Output the [x, y] coordinate of the center of the cell containing the given text.  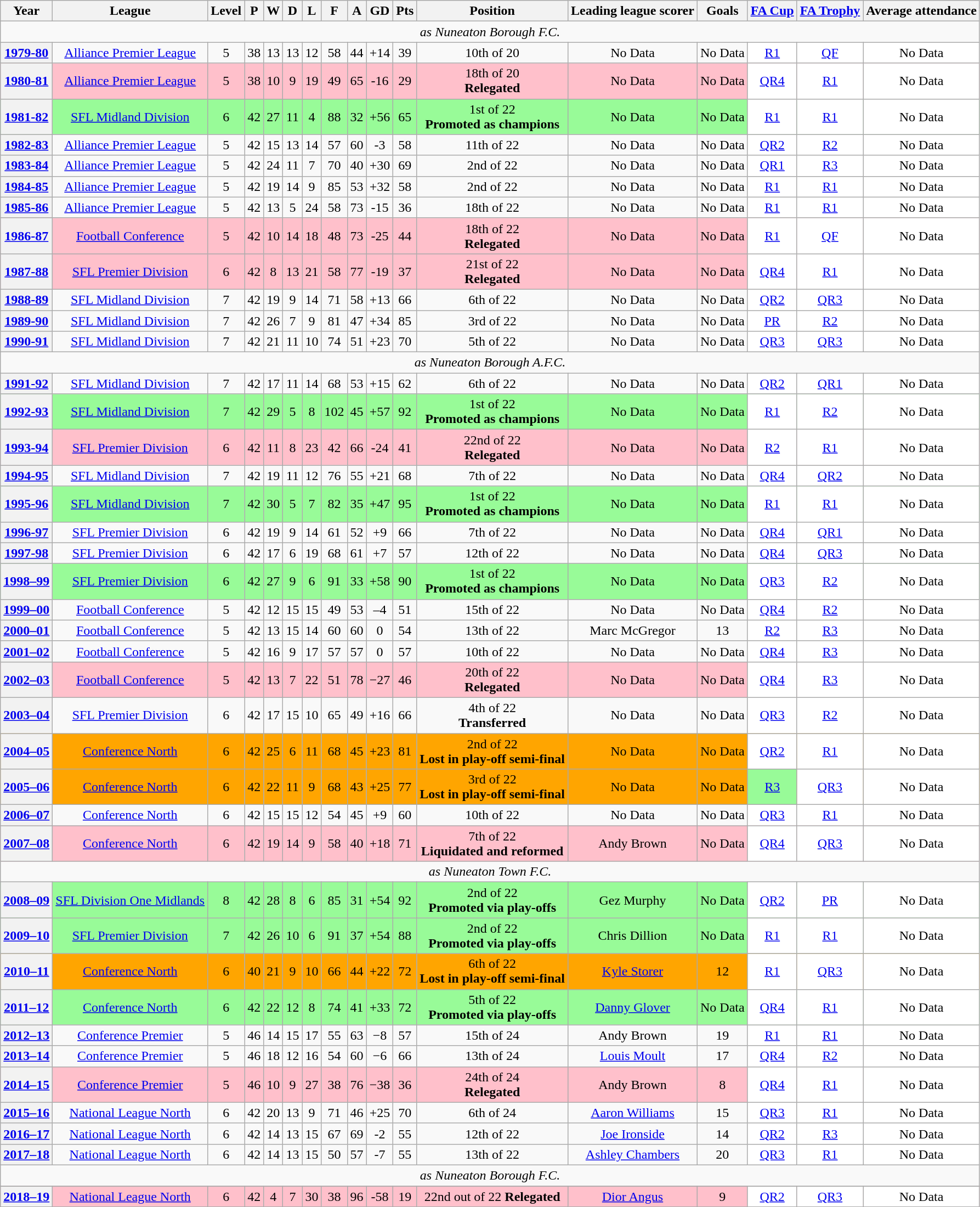
67 [335, 1133]
Kyle Storer [633, 971]
L [311, 11]
+56 [379, 116]
20th of 22 Relegated [492, 679]
2004–05 [26, 751]
48 [335, 236]
62 [405, 383]
95 [405, 504]
as Nuneaton Borough A.F.C. [490, 363]
2006–07 [26, 815]
+13 [379, 300]
−38 [379, 1084]
+21 [379, 476]
Joe Ironside [633, 1133]
31 [356, 900]
+18 [379, 844]
22nd of 22Relegated [492, 448]
League [131, 11]
1985-86 [26, 207]
W [273, 11]
21st of 22Relegated [492, 271]
2000–01 [26, 630]
1995-96 [26, 504]
Danny Glover [633, 1007]
Average attendance [921, 11]
Gez Murphy [633, 900]
43 [356, 787]
+34 [379, 321]
Leading league scorer [633, 11]
FA Trophy [830, 11]
2018–19 [26, 1197]
13th of 24 [492, 1056]
+58 [379, 582]
22nd out of 22 Relegated [492, 1197]
+16 [379, 715]
Pts [405, 11]
15th of 24 [492, 1035]
-24 [379, 448]
78 [356, 679]
F [335, 11]
1989-90 [26, 321]
2001–02 [26, 651]
4th of 22Transferred [492, 715]
7th of 22Liquidated and reformed [492, 844]
2008–09 [26, 900]
A [356, 11]
1988-89 [26, 300]
1997-98 [26, 553]
102 [335, 411]
as Nuneaton Town F.C. [490, 872]
6th of 22Lost in play-off semi-final [492, 971]
GD [379, 11]
Louis Moult [633, 1056]
2nd of 22Lost in play-off semi-final [492, 751]
-2 [379, 1133]
25 [273, 751]
82 [335, 504]
52 [356, 532]
18th of 20Relegated [492, 81]
5th of 22 [492, 342]
2016–17 [26, 1133]
35 [356, 504]
SFL Division One Midlands [131, 900]
+14 [379, 53]
2010–11 [26, 971]
23 [311, 448]
63 [356, 1035]
47 [356, 321]
1979-80 [26, 53]
1980-81 [26, 81]
Position [492, 11]
-15 [379, 207]
2017–18 [26, 1154]
−27 [379, 679]
−6 [379, 1056]
33 [356, 582]
−8 [379, 1035]
1981-82 [26, 116]
Aaron Williams [633, 1113]
1983-84 [26, 166]
6th of 24 [492, 1113]
+30 [379, 166]
+32 [379, 187]
+33 [379, 1007]
1986-87 [26, 236]
Year [26, 11]
96 [356, 1197]
+22 [379, 971]
Dior Angus [633, 1197]
FA Cup [772, 11]
11th of 22 [492, 145]
-25 [379, 236]
Level [226, 11]
2014–15 [26, 1084]
+15 [379, 383]
2013–14 [26, 1056]
10th of 20 [492, 53]
2012–13 [26, 1035]
1991-92 [26, 383]
5th of 22Promoted via play-offs [492, 1007]
-7 [379, 1154]
Goals [722, 11]
18th of 22 [492, 207]
-16 [379, 81]
3rd of 22Lost in play-off semi-final [492, 787]
39 [405, 53]
28 [273, 900]
1984-85 [26, 187]
1987-88 [26, 271]
24th of 24 Relegated [492, 1084]
3rd of 22 [492, 321]
Marc McGregor [633, 630]
1996-97 [26, 532]
+57 [379, 411]
50 [335, 1154]
-58 [379, 1197]
Ashley Chambers [633, 1154]
-19 [379, 271]
+7 [379, 553]
90 [405, 582]
2003–04 [26, 715]
1993-94 [26, 448]
Chris Dillion [633, 936]
+47 [379, 504]
2007–08 [26, 844]
2009–10 [26, 936]
2011–12 [26, 1007]
1992-93 [26, 411]
18th of 22Relegated [492, 236]
2002–03 [26, 679]
2005–06 [26, 787]
1994-95 [26, 476]
–4 [379, 610]
1999–00 [26, 610]
2015–16 [26, 1113]
1982-83 [26, 145]
15th of 22 [492, 610]
P [254, 11]
32 [356, 116]
1998–99 [26, 582]
1990-91 [26, 342]
D [293, 11]
-3 [379, 145]
